Provide the (x, y) coordinate of the cell's center where the given text is located.  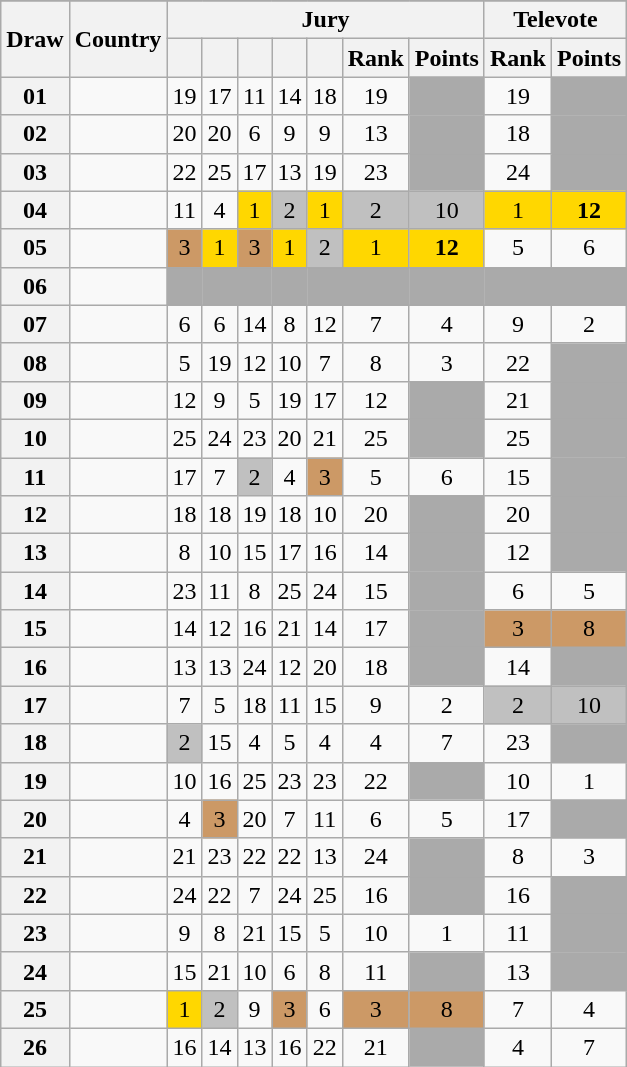
02 (35, 134)
01 (35, 96)
08 (35, 362)
Televote (555, 20)
26 (35, 1047)
03 (35, 172)
Draw (35, 39)
05 (35, 248)
04 (35, 210)
Country (118, 39)
07 (35, 324)
09 (35, 400)
Jury (326, 20)
06 (35, 286)
